Identify which cell holds the provided text, then report its [X, Y] central coordinate. 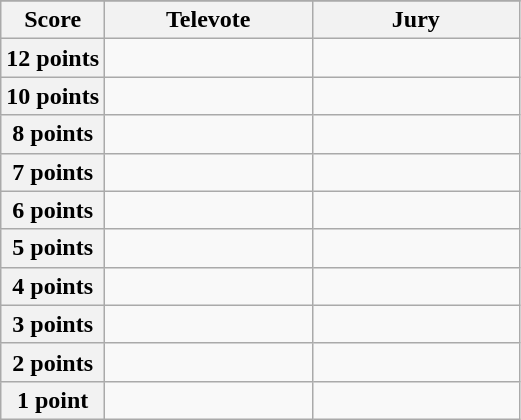
4 points [53, 286]
8 points [53, 134]
1 point [53, 400]
3 points [53, 324]
2 points [53, 362]
Jury [416, 20]
10 points [53, 96]
Score [53, 20]
12 points [53, 58]
6 points [53, 210]
7 points [53, 172]
5 points [53, 248]
Televote [209, 20]
